For the text-containing cell, return its midpoint in (X, Y) coordinate format. 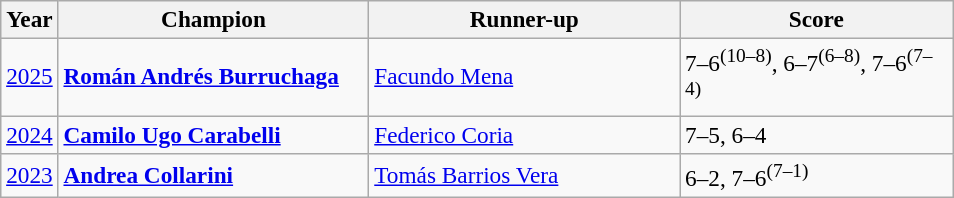
Runner-up (524, 19)
2023 (30, 175)
Champion (214, 19)
6–2, 7–6(7–1) (816, 175)
7–6(10–8), 6–7(6–8), 7–6(7–4) (816, 76)
Andrea Collarini (214, 175)
7–5, 6–4 (816, 134)
Federico Coria (524, 134)
Román Andrés Burruchaga (214, 76)
Year (30, 19)
Facundo Mena (524, 76)
2024 (30, 134)
Score (816, 19)
2025 (30, 76)
Tomás Barrios Vera (524, 175)
Camilo Ugo Carabelli (214, 134)
